Capture the cell that displays the provided text and extract its [x, y] central coordinate. 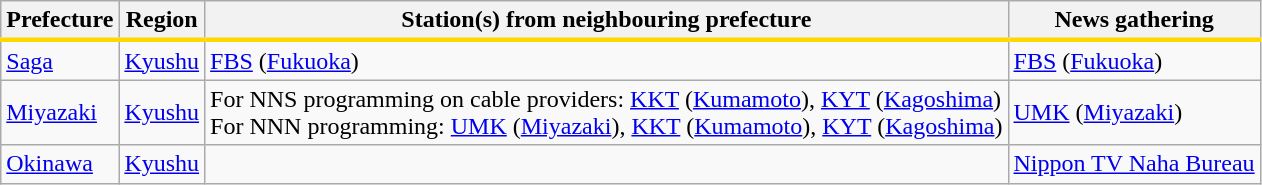
Nippon TV Naha Bureau [1134, 164]
Region [162, 21]
Prefecture [60, 21]
For NNS programming on cable providers: KKT (Kumamoto), KYT (Kagoshima)For NNN programming: UMK (Miyazaki), KKT (Kumamoto), KYT (Kagoshima) [606, 112]
Miyazaki [60, 112]
Okinawa [60, 164]
UMK (Miyazaki) [1134, 112]
News gathering [1134, 21]
Saga [60, 60]
Station(s) from neighbouring prefecture [606, 21]
